Return [x, y] of the center of cell containing provided text 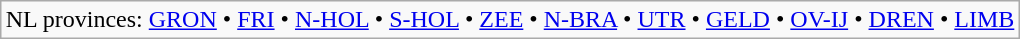
NL provinces: GRON • FRI • N-HOL • S-HOL • ZEE • N-BRA • UTR • GELD • OV-IJ • DREN • LIMB [510, 20]
